Extract the [X, Y] coordinate from the center of the cell holding the provided text.  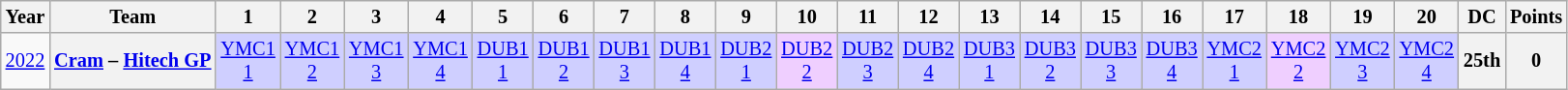
DUB14 [684, 61]
YMC13 [376, 61]
YMC14 [440, 61]
YMC23 [1362, 61]
2 [312, 16]
17 [1234, 16]
10 [806, 16]
Year [25, 16]
YMC21 [1234, 61]
3 [376, 16]
11 [868, 16]
19 [1362, 16]
0 [1536, 61]
DUB32 [1050, 61]
7 [624, 16]
DUB22 [806, 61]
9 [746, 16]
1 [247, 16]
Team [132, 16]
DUB23 [868, 61]
15 [1112, 16]
DUB11 [503, 61]
16 [1172, 16]
20 [1427, 16]
Points [1536, 16]
YMC24 [1427, 61]
DUB33 [1112, 61]
DUB13 [624, 61]
YMC22 [1298, 61]
12 [928, 16]
DUB31 [990, 61]
2022 [25, 61]
DUB21 [746, 61]
DC [1482, 16]
8 [684, 16]
Cram – Hitech GP [132, 61]
DUB12 [565, 61]
25th [1482, 61]
13 [990, 16]
14 [1050, 16]
YMC12 [312, 61]
5 [503, 16]
6 [565, 16]
18 [1298, 16]
4 [440, 16]
YMC11 [247, 61]
DUB24 [928, 61]
DUB34 [1172, 61]
